Return the (X, Y) coordinate for the center point of the cell that contains the specified text.  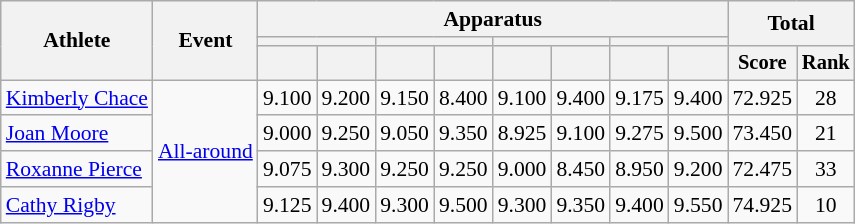
Rank (826, 63)
10 (826, 205)
Apparatus (493, 19)
8.450 (580, 169)
73.450 (762, 134)
9.150 (404, 98)
33 (826, 169)
8.950 (640, 169)
Total (792, 24)
Event (206, 40)
All-around (206, 151)
Score (762, 63)
9.125 (288, 205)
8.400 (464, 98)
8.925 (522, 134)
9.175 (640, 98)
28 (826, 98)
9.550 (698, 205)
72.475 (762, 169)
74.925 (762, 205)
Roxanne Pierce (77, 169)
9.275 (640, 134)
9.050 (404, 134)
72.925 (762, 98)
9.075 (288, 169)
21 (826, 134)
Joan Moore (77, 134)
Athlete (77, 40)
Cathy Rigby (77, 205)
Kimberly Chace (77, 98)
